From the cell containing the given text, extract its center point as [x, y] coordinate. 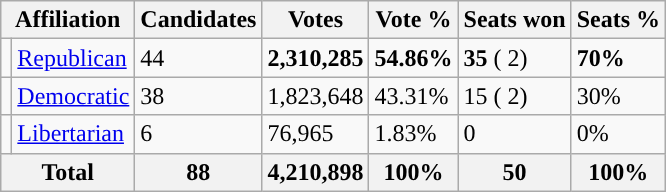
Democratic [74, 96]
Candidates [198, 20]
Seats % [618, 20]
0 [514, 134]
76,965 [316, 134]
Votes [316, 20]
43.31% [414, 96]
Vote % [414, 20]
Seats won [514, 20]
Total [68, 172]
30% [618, 96]
1,823,648 [316, 96]
0% [618, 134]
35 ( 2) [514, 58]
4,210,898 [316, 172]
6 [198, 134]
54.86% [414, 58]
Affiliation [68, 20]
38 [198, 96]
50 [514, 172]
Libertarian [74, 134]
88 [198, 172]
2,310,285 [316, 58]
15 ( 2) [514, 96]
Republican [74, 58]
44 [198, 58]
70% [618, 58]
1.83% [414, 134]
